Provide the [x, y] coordinate of the cell's center where the given text is located.  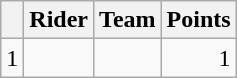
Rider [59, 20]
Team [128, 20]
Points [198, 20]
